Extract the [x, y] coordinate from the center of the cell holding the provided text.  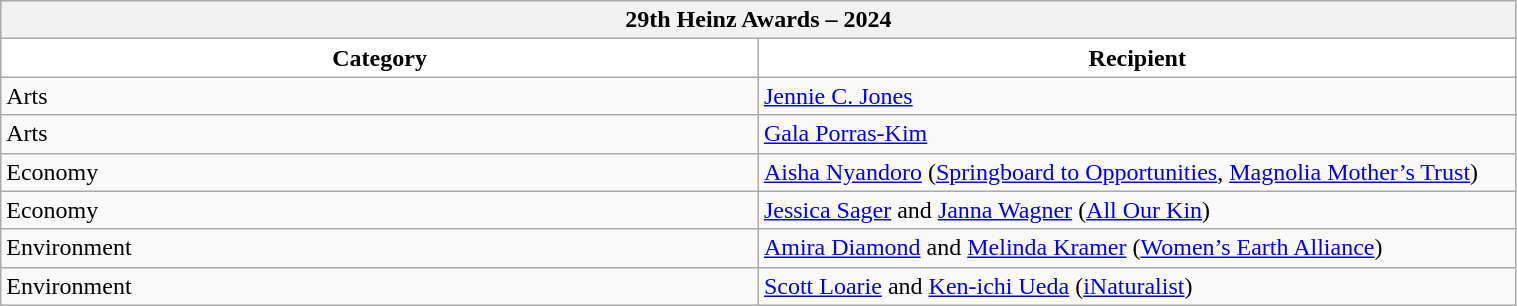
Gala Porras-Kim [1137, 134]
Recipient [1137, 58]
Scott Loarie and Ken-ichi Ueda (iNaturalist) [1137, 286]
Aisha Nyandoro (Springboard to Opportunities, Magnolia Mother’s Trust) [1137, 172]
Jessica Sager and Janna Wagner (All Our Kin) [1137, 210]
29th Heinz Awards – 2024 [758, 20]
Category [380, 58]
Jennie C. Jones [1137, 96]
Amira Diamond and Melinda Kramer (Women’s Earth Alliance) [1137, 248]
